Scan for the cell matching the given text and deliver its [x, y] coordinate at center. 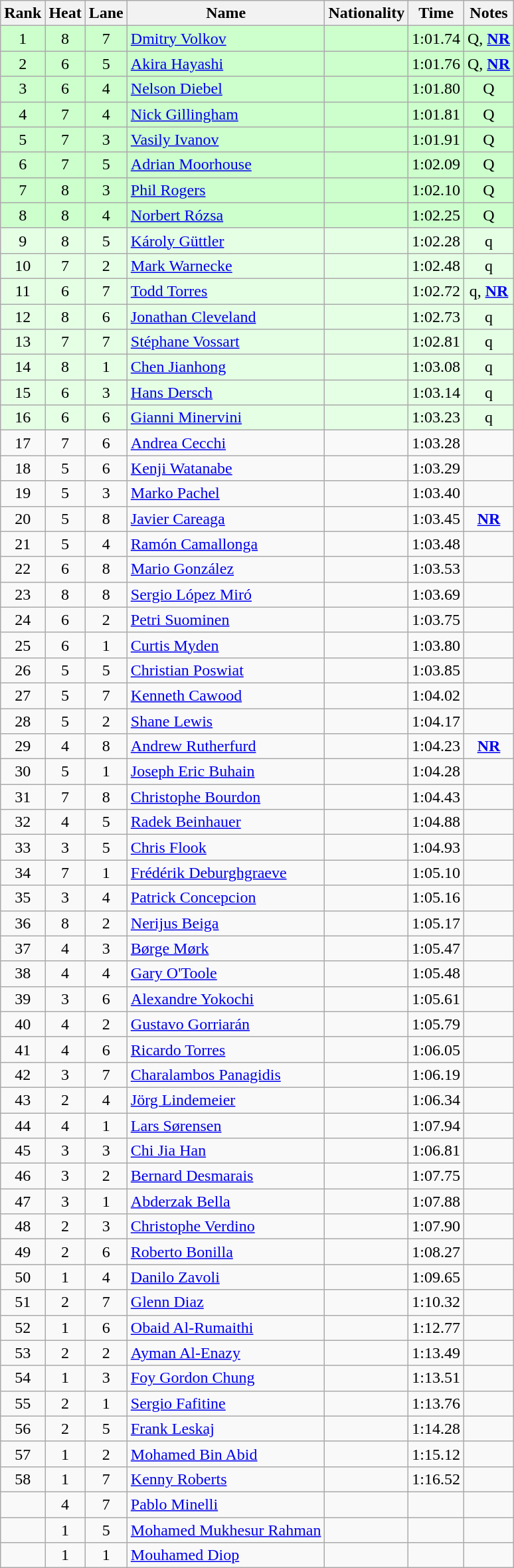
46 [23, 1176]
32 [23, 822]
55 [23, 1403]
Patrick Concepcion [226, 898]
Gianni Minervini [226, 418]
Ramón Camallonga [226, 544]
1:03.48 [436, 544]
54 [23, 1378]
53 [23, 1353]
Ayman Al-Enazy [226, 1353]
36 [23, 923]
1:02.25 [436, 215]
1:05.16 [436, 898]
1:07.90 [436, 1227]
57 [23, 1454]
1:05.10 [436, 873]
Frédérik Deburghgraeve [226, 873]
42 [23, 1075]
1:03.75 [436, 620]
Mohamed Bin Abid [226, 1454]
Gustavo Gorriarán [226, 1024]
Børge Mørk [226, 948]
Mario González [226, 569]
1:05.17 [436, 923]
1:03.40 [436, 493]
1:06.05 [436, 1049]
1:01.91 [436, 139]
Andrea Cecchi [226, 443]
18 [23, 468]
Akira Hayashi [226, 64]
1:04.17 [436, 721]
1:01.76 [436, 64]
25 [23, 645]
1:09.65 [436, 1277]
Foy Gordon Chung [226, 1378]
49 [23, 1252]
Andrew Rutherfurd [226, 746]
21 [23, 544]
1:03.69 [436, 594]
Abderzak Bella [226, 1201]
48 [23, 1227]
Frank Leskaj [226, 1429]
1:03.80 [436, 645]
Radek Beinhauer [226, 822]
1:03.23 [436, 418]
1:12.77 [436, 1328]
23 [23, 594]
Nationality [367, 13]
44 [23, 1126]
Mouhamed Diop [226, 1555]
1:05.79 [436, 1024]
Rank [23, 13]
41 [23, 1049]
Roberto Bonilla [226, 1252]
Ricardo Torres [226, 1049]
1:04.28 [436, 772]
1:13.76 [436, 1403]
1:16.52 [436, 1479]
Kenji Watanabe [226, 468]
50 [23, 1277]
Javier Careaga [226, 519]
Pablo Minelli [226, 1504]
26 [23, 670]
Heat [65, 13]
38 [23, 974]
Christian Poswiat [226, 670]
58 [23, 1479]
1:13.49 [436, 1353]
1:04.93 [436, 847]
Nelson Diebel [226, 89]
1:02.09 [436, 165]
Marko Pachel [226, 493]
Mohamed Mukhesur Rahman [226, 1529]
47 [23, 1201]
1:05.61 [436, 999]
33 [23, 847]
34 [23, 873]
56 [23, 1429]
15 [23, 392]
1:05.47 [436, 948]
Petri Suominen [226, 620]
Bernard Desmarais [226, 1176]
52 [23, 1328]
1:02.48 [436, 266]
1:03.29 [436, 468]
Name [226, 13]
1:13.51 [436, 1378]
Charalambos Panagidis [226, 1075]
1:06.34 [436, 1100]
1:02.73 [436, 317]
1:03.85 [436, 670]
1:03.53 [436, 569]
Károly Güttler [226, 240]
Jörg Lindemeier [226, 1100]
Shane Lewis [226, 721]
1:03.45 [436, 519]
1:02.81 [436, 342]
28 [23, 721]
1:07.94 [436, 1126]
Stéphane Vossart [226, 342]
31 [23, 797]
1:08.27 [436, 1252]
Time [436, 13]
1:06.81 [436, 1151]
9 [23, 240]
1:03.28 [436, 443]
Nerijus Beiga [226, 923]
Chen Jianhong [226, 367]
Glenn Diaz [226, 1302]
Dmitry Volkov [226, 39]
11 [23, 291]
51 [23, 1302]
Gary O'Toole [226, 974]
1:07.75 [436, 1176]
1:02.72 [436, 291]
17 [23, 443]
16 [23, 418]
35 [23, 898]
1:10.32 [436, 1302]
Vasily Ivanov [226, 139]
45 [23, 1151]
Danilo Zavoli [226, 1277]
1:01.80 [436, 89]
Jonathan Cleveland [226, 317]
19 [23, 493]
1:01.81 [436, 114]
Kenny Roberts [226, 1479]
20 [23, 519]
1:04.23 [436, 746]
40 [23, 1024]
37 [23, 948]
q, NR [489, 291]
Alexandre Yokochi [226, 999]
1:03.08 [436, 367]
24 [23, 620]
22 [23, 569]
1:02.28 [436, 240]
Sergio López Miró [226, 594]
Joseph Eric Buhain [226, 772]
12 [23, 317]
14 [23, 367]
1:04.02 [436, 695]
Todd Torres [226, 291]
39 [23, 999]
1:07.88 [436, 1201]
Norbert Rózsa [226, 215]
43 [23, 1100]
Hans Dersch [226, 392]
Lars Sørensen [226, 1126]
Chris Flook [226, 847]
1:06.19 [436, 1075]
1:02.10 [436, 190]
Phil Rogers [226, 190]
Kenneth Cawood [226, 695]
Nick Gillingham [226, 114]
Christophe Verdino [226, 1227]
Christophe Bourdon [226, 797]
Chi Jia Han [226, 1151]
Mark Warnecke [226, 266]
10 [23, 266]
Curtis Myden [226, 645]
1:05.48 [436, 974]
Sergio Fafitine [226, 1403]
1:04.43 [436, 797]
1:01.74 [436, 39]
30 [23, 772]
1:15.12 [436, 1454]
Lane [106, 13]
29 [23, 746]
1:03.14 [436, 392]
Obaid Al-Rumaithi [226, 1328]
1:14.28 [436, 1429]
13 [23, 342]
1:04.88 [436, 822]
Adrian Moorhouse [226, 165]
Notes [489, 13]
27 [23, 695]
